Return the [X, Y] coordinate for the center point of the cell that contains the specified text.  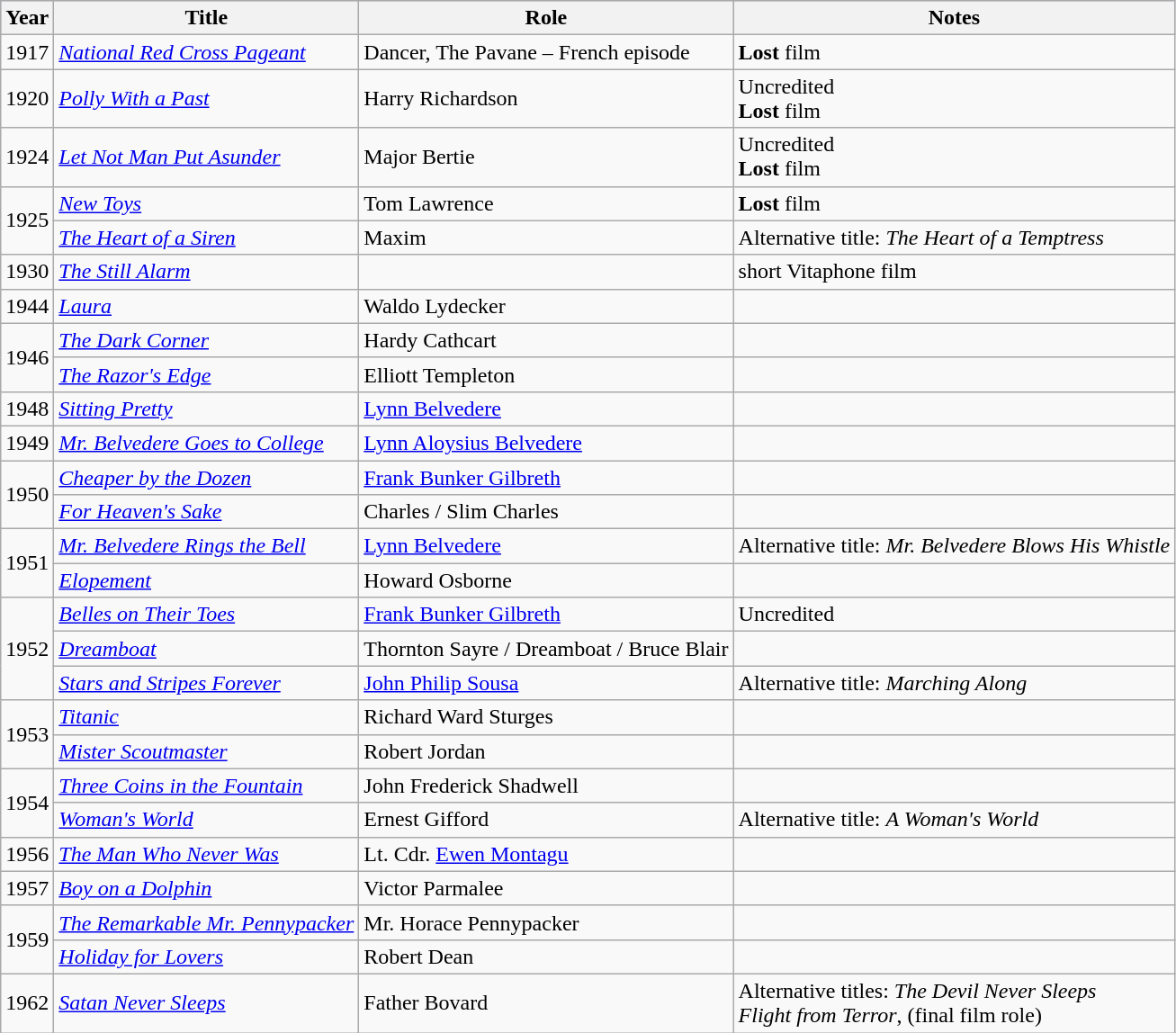
Harry Richardson [546, 99]
Notes [954, 18]
Title [207, 18]
Robert Dean [546, 957]
Alternative title: Mr. Belvedere Blows His Whistle [954, 546]
1951 [27, 563]
The Still Alarm [207, 272]
John Frederick Shadwell [546, 786]
1948 [27, 409]
The Dark Corner [207, 340]
Woman's World [207, 820]
The Remarkable Mr. Pennypacker [207, 922]
1950 [27, 495]
1954 [27, 803]
Ernest Gifford [546, 820]
Mr. Horace Pennypacker [546, 922]
For Heaven's Sake [207, 512]
Satan Never Sleeps [207, 1002]
Polly With a Past [207, 99]
Titanic [207, 717]
1917 [27, 52]
Dreamboat [207, 649]
Waldo Lydecker [546, 306]
Holiday for Lovers [207, 957]
National Red Cross Pageant [207, 52]
Role [546, 18]
Mr. Belvedere Goes to College [207, 443]
Howard Osborne [546, 580]
The Razor's Edge [207, 374]
Alternative title: The Heart of a Temptress [954, 238]
Thornton Sayre / Dreamboat / Bruce Blair [546, 649]
Charles / Slim Charles [546, 512]
Tom Lawrence [546, 203]
Richard Ward Sturges [546, 717]
1925 [27, 220]
Laura [207, 306]
Major Bertie [546, 157]
Alternative title: A Woman's World [954, 820]
Lynn Aloysius Belvedere [546, 443]
Mister Scoutmaster [207, 751]
Cheaper by the Dozen [207, 478]
Uncredited [954, 615]
Belles on Their Toes [207, 615]
John Philip Sousa [546, 683]
Mr. Belvedere Rings the Bell [207, 546]
The Man Who Never Was [207, 854]
1944 [27, 306]
New Toys [207, 203]
Lt. Cdr. Ewen Montagu [546, 854]
Robert Jordan [546, 751]
1953 [27, 734]
short Vitaphone film [954, 272]
Alternative title: Marching Along [954, 683]
1962 [27, 1002]
Let Not Man Put Asunder [207, 157]
1946 [27, 357]
1956 [27, 854]
The Heart of a Siren [207, 238]
1949 [27, 443]
Alternative titles: The Devil Never SleepsFlight from Terror, (final film role) [954, 1002]
Maxim [546, 238]
Year [27, 18]
1952 [27, 649]
Father Bovard [546, 1002]
Three Coins in the Fountain [207, 786]
1930 [27, 272]
1959 [27, 939]
1924 [27, 157]
1957 [27, 888]
Stars and Stripes Forever [207, 683]
Sitting Pretty [207, 409]
Elopement [207, 580]
Elliott Templeton [546, 374]
1920 [27, 99]
Victor Parmalee [546, 888]
Hardy Cathcart [546, 340]
Boy on a Dolphin [207, 888]
Dancer, The Pavane – French episode [546, 52]
